Extract the (X, Y) coordinate from the center of the cell holding the provided text.  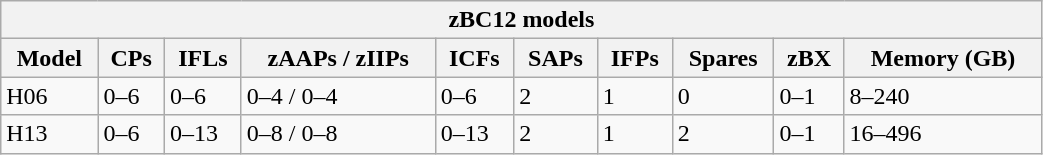
H06 (50, 96)
zBX (809, 58)
IFLs (204, 58)
H13 (50, 134)
8–240 (943, 96)
0 (723, 96)
SAPs (556, 58)
zAAPs / zIIPs (338, 58)
0–8 / 0–8 (338, 134)
Memory (GB) (943, 58)
Model (50, 58)
16–496 (943, 134)
0–4 / 0–4 (338, 96)
Spares (723, 58)
zBC12 models (522, 20)
CPs (132, 58)
ICFs (474, 58)
IFPs (634, 58)
